Return (X, Y) of the center of cell containing provided text 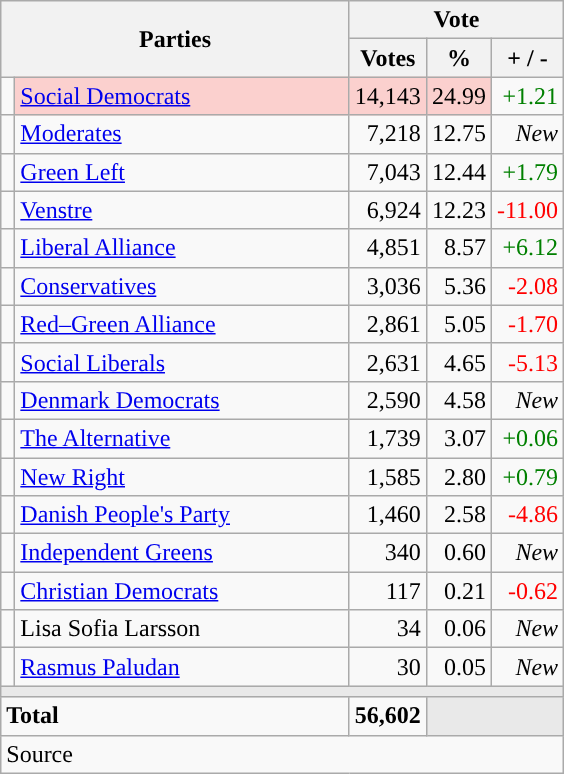
4.58 (458, 400)
Social Democrats (182, 96)
2.58 (458, 515)
Denmark Democrats (182, 400)
6,924 (388, 210)
2,861 (388, 324)
4,851 (388, 248)
12.44 (458, 172)
-0.62 (527, 591)
12.23 (458, 210)
12.75 (458, 134)
Source (282, 754)
Christian Democrats (182, 591)
Red–Green Alliance (182, 324)
117 (388, 591)
-11.00 (527, 210)
2,590 (388, 400)
1,585 (388, 477)
Social Liberals (182, 362)
2.80 (458, 477)
30 (388, 667)
Liberal Alliance (182, 248)
Vote (456, 20)
-2.08 (527, 286)
+6.12 (527, 248)
% (458, 58)
Parties (176, 39)
Conservatives (182, 286)
340 (388, 553)
1,739 (388, 438)
56,602 (388, 716)
Venstre (182, 210)
5.05 (458, 324)
-1.70 (527, 324)
1,460 (388, 515)
14,143 (388, 96)
3.07 (458, 438)
34 (388, 629)
3,036 (388, 286)
+0.79 (527, 477)
-5.13 (527, 362)
-4.86 (527, 515)
0.05 (458, 667)
0.21 (458, 591)
+1.21 (527, 96)
Danish People's Party (182, 515)
Votes (388, 58)
7,043 (388, 172)
7,218 (388, 134)
+0.06 (527, 438)
+ / - (527, 58)
24.99 (458, 96)
5.36 (458, 286)
4.65 (458, 362)
8.57 (458, 248)
Rasmus Paludan (182, 667)
New Right (182, 477)
0.60 (458, 553)
Lisa Sofia Larsson (182, 629)
2,631 (388, 362)
0.06 (458, 629)
+1.79 (527, 172)
Total (176, 716)
Green Left (182, 172)
Independent Greens (182, 553)
Moderates (182, 134)
The Alternative (182, 438)
